Identify which cell holds the provided text, then report its (x, y) central coordinate. 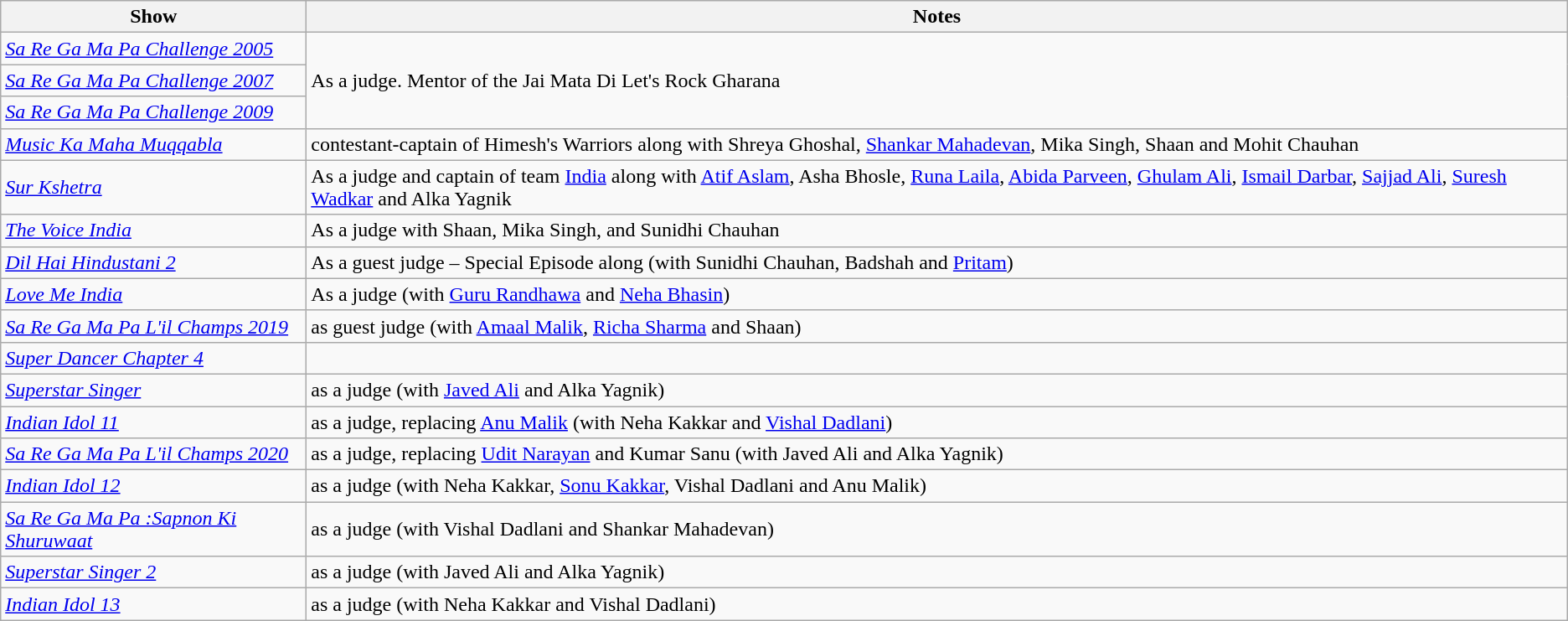
as a judge (with Neha Kakkar and Vishal Dadlani) (936, 604)
as guest judge (with Amaal Malik, Richa Sharma and Shaan) (936, 326)
as a judge (with Vishal Dadlani and Shankar Mahadevan) (936, 530)
Sa Re Ga Ma Pa :Sapnon Ki Shuruwaat (154, 530)
Superstar Singer (154, 390)
Indian Idol 13 (154, 604)
As a judge (with Guru Randhawa and Neha Bhasin) (936, 294)
The Voice India (154, 230)
Dil Hai Hindustani 2 (154, 262)
as a judge, replacing Anu Malik (with Neha Kakkar and Vishal Dadlani) (936, 422)
Indian Idol 12 (154, 486)
Super Dancer Chapter 4 (154, 358)
Sa Re Ga Ma Pa L'il Champs 2020 (154, 454)
Sa Re Ga Ma Pa Challenge 2009 (154, 112)
as a judge (with Neha Kakkar, Sonu Kakkar, Vishal Dadlani and Anu Malik) (936, 486)
As a judge. Mentor of the Jai Mata Di Let's Rock Gharana (936, 80)
Sa Re Ga Ma Pa Challenge 2005 (154, 49)
Sa Re Ga Ma Pa L'il Champs 2019 (154, 326)
as a judge, replacing Udit Narayan and Kumar Sanu (with Javed Ali and Alka Yagnik) (936, 454)
Superstar Singer 2 (154, 572)
Indian Idol 11 (154, 422)
contestant-captain of Himesh's Warriors along with Shreya Ghoshal, Shankar Mahadevan, Mika Singh, Shaan and Mohit Chauhan (936, 144)
Notes (936, 17)
Music Ka Maha Muqqabla (154, 144)
Sa Re Ga Ma Pa Challenge 2007 (154, 80)
As a judge with Shaan, Mika Singh, and Sunidhi Chauhan (936, 230)
As a guest judge – Special Episode along (with Sunidhi Chauhan, Badshah and Pritam) (936, 262)
Sur Kshetra (154, 188)
Show (154, 17)
Love Me India (154, 294)
